Output the (X, Y) coordinate of the center of the cell containing the given text.  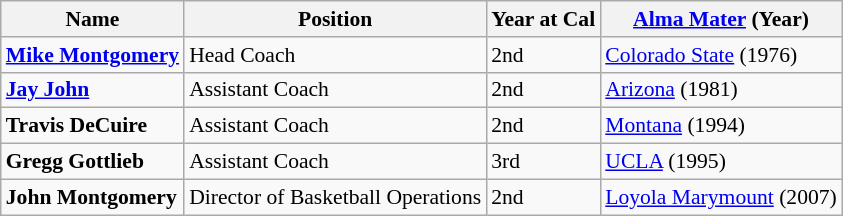
Arizona (1981) (721, 90)
Jay John (92, 90)
John Montgomery (92, 197)
Alma Mater (Year) (721, 19)
Colorado State (1976) (721, 55)
Montana (1994) (721, 126)
Year at Cal (543, 19)
Travis DeCuire (92, 126)
UCLA (1995) (721, 162)
Mike Montgomery (92, 55)
Loyola Marymount (2007) (721, 197)
Position (335, 19)
Head Coach (335, 55)
Gregg Gottlieb (92, 162)
Director of Basketball Operations (335, 197)
Name (92, 19)
3rd (543, 162)
